Identify which cell holds the provided text, then report its (X, Y) central coordinate. 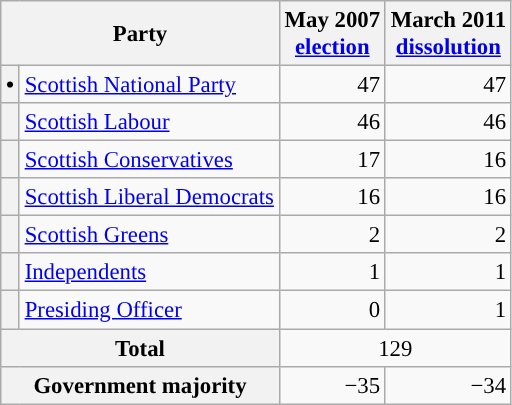
March 2011dissolution (448, 34)
−35 (332, 385)
Independents (149, 273)
Party (140, 34)
0 (332, 310)
Total (140, 348)
129 (395, 348)
Presiding Officer (149, 310)
Scottish Liberal Democrats (149, 197)
May 2007election (332, 34)
Scottish Labour (149, 122)
17 (332, 160)
Scottish Conservatives (149, 160)
Scottish National Party (149, 85)
Scottish Greens (149, 235)
Government majority (140, 385)
−34 (448, 385)
• (10, 85)
